Return (x, y) of the center of cell containing provided text 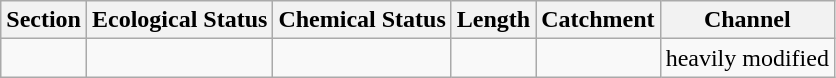
Catchment (598, 20)
Chemical Status (362, 20)
Section (44, 20)
Ecological Status (179, 20)
heavily modified (747, 58)
Channel (747, 20)
Length (493, 20)
